Determine the (x, y) coordinate at the center of the cell enclosing the given text.  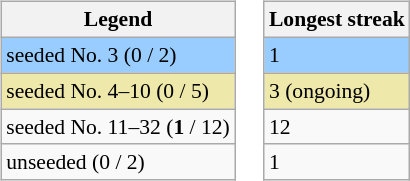
seeded No. 4–10 (0 / 5) (118, 91)
Longest streak (337, 20)
seeded No. 3 (0 / 2) (118, 55)
unseeded (0 / 2) (118, 162)
12 (337, 127)
seeded No. 11–32 (1 / 12) (118, 127)
Legend (118, 20)
3 (ongoing) (337, 91)
